Detect which cell encompasses the target text, then output its [X, Y] center coordinate. 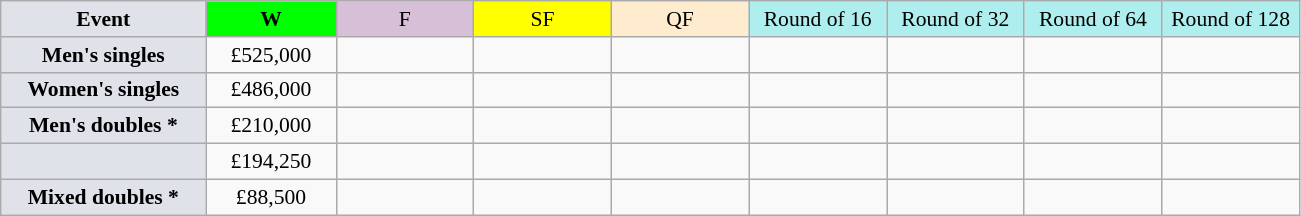
£210,000 [271, 126]
£88,500 [271, 197]
SF [543, 19]
£486,000 [271, 90]
Men's singles [104, 55]
£525,000 [271, 55]
Round of 32 [955, 19]
Women's singles [104, 90]
Event [104, 19]
Mixed doubles * [104, 197]
Round of 128 [1231, 19]
W [271, 19]
Round of 16 [818, 19]
F [405, 19]
QF [680, 19]
Round of 64 [1093, 19]
Men's doubles * [104, 126]
£194,250 [271, 162]
